From the cell containing the given text, extract its center point as [X, Y] coordinate. 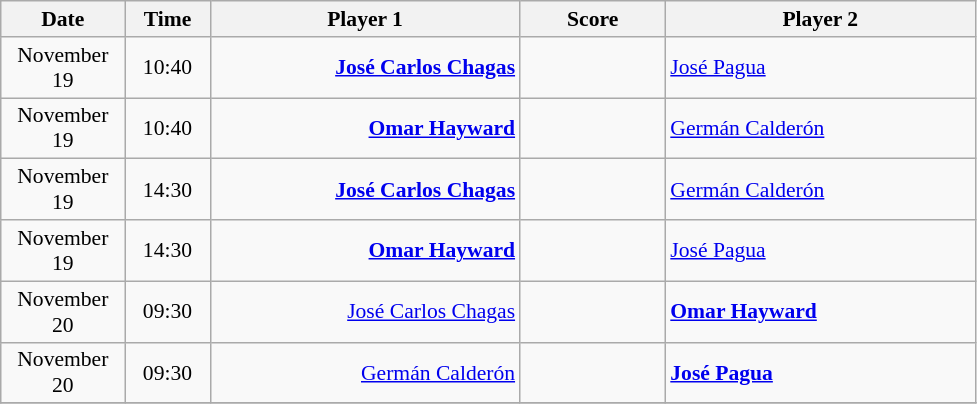
Date [63, 19]
Time [168, 19]
Player 1 [365, 19]
Score [592, 19]
Player 2 [820, 19]
